Extract the (X, Y) coordinate from the center of the cell holding the provided text.  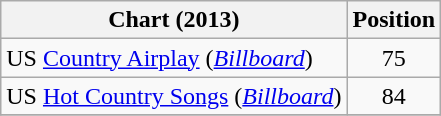
US Hot Country Songs (Billboard) (174, 96)
Chart (2013) (174, 20)
75 (394, 58)
US Country Airplay (Billboard) (174, 58)
84 (394, 96)
Position (394, 20)
